Search for the cell housing the specified text and yield its (X, Y) center coordinate. 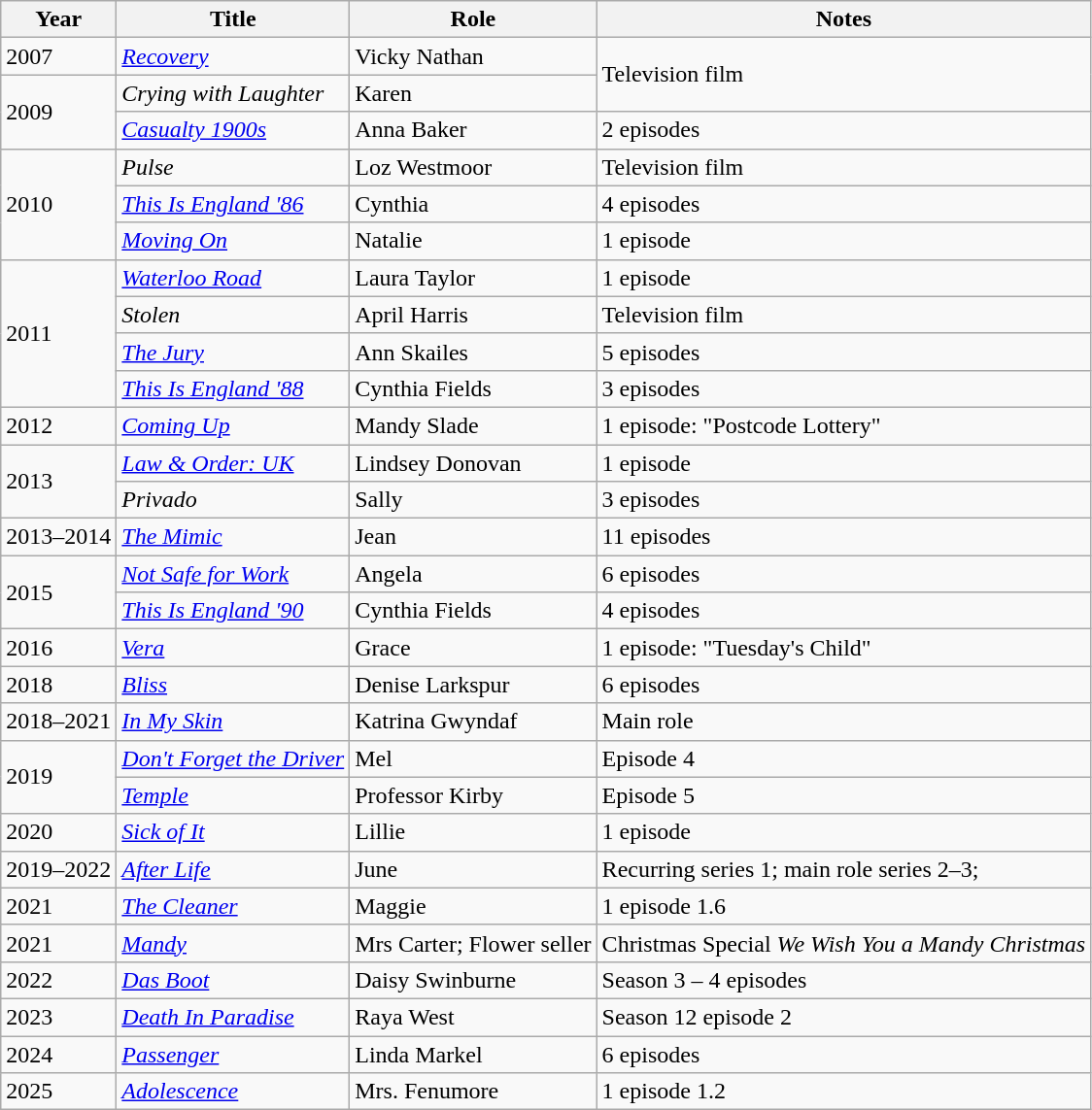
June (473, 869)
Privado (233, 500)
After Life (233, 869)
Notes (843, 19)
The Mimic (233, 537)
Vicky Nathan (473, 56)
Episode 5 (843, 795)
1 episode 1.2 (843, 1092)
Mandy Slade (473, 425)
Maggie (473, 906)
2007 (58, 56)
2025 (58, 1092)
Karen (473, 93)
2018–2021 (58, 722)
Adolescence (233, 1092)
Angela (473, 574)
Don't Forget the Driver (233, 758)
Raya West (473, 1017)
Cynthia (473, 204)
5 episodes (843, 352)
2015 (58, 592)
Laura Taylor (473, 278)
Not Safe for Work (233, 574)
This Is England '86 (233, 204)
2019–2022 (58, 869)
2009 (58, 112)
2013–2014 (58, 537)
Sally (473, 500)
Vera (233, 648)
Mel (473, 758)
Temple (233, 795)
Lillie (473, 832)
Mrs Carter; Flower seller (473, 943)
Main role (843, 722)
The Cleaner (233, 906)
2022 (58, 980)
Natalie (473, 241)
Katrina Gwyndaf (473, 722)
Casualty 1900s (233, 130)
Death In Paradise (233, 1017)
This Is England '90 (233, 611)
2013 (58, 482)
Jean (473, 537)
Anna Baker (473, 130)
The Jury (233, 352)
Passenger (233, 1054)
Pulse (233, 167)
2020 (58, 832)
Mrs. Fenumore (473, 1092)
2 episodes (843, 130)
1 episode: "Postcode Lottery" (843, 425)
1 episode 1.6 (843, 906)
Episode 4 (843, 758)
April Harris (473, 315)
Denise Larkspur (473, 685)
2023 (58, 1017)
2011 (58, 333)
2024 (58, 1054)
Title (233, 19)
Recovery (233, 56)
2010 (58, 204)
Crying with Laughter (233, 93)
Coming Up (233, 425)
Mandy (233, 943)
2018 (58, 685)
This Is England '88 (233, 388)
Waterloo Road (233, 278)
Sick of It (233, 832)
In My Skin (233, 722)
Loz Westmoor (473, 167)
Grace (473, 648)
Linda Markel (473, 1054)
Year (58, 19)
Bliss (233, 685)
Recurring series 1; main role series 2–3; (843, 869)
Role (473, 19)
2016 (58, 648)
Season 12 episode 2 (843, 1017)
Moving On (233, 241)
Christmas Special We Wish You a Mandy Christmas (843, 943)
Stolen (233, 315)
2019 (58, 777)
11 episodes (843, 537)
2012 (58, 425)
1 episode: "Tuesday's Child" (843, 648)
Ann Skailes (473, 352)
Professor Kirby (473, 795)
Daisy Swinburne (473, 980)
Das Boot (233, 980)
Season 3 – 4 episodes (843, 980)
Lindsey Donovan (473, 463)
Law & Order: UK (233, 463)
